Find where the given text appears and provide that cell's center as (X, Y) coordinate. 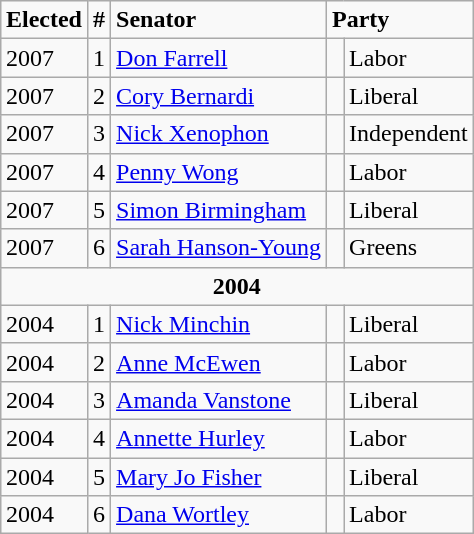
Don Farrell (219, 58)
Nick Xenophon (219, 134)
Senator (219, 20)
Sarah Hanson-Young (219, 248)
Simon Birmingham (219, 210)
Greens (409, 248)
Annette Hurley (219, 438)
Penny Wong (219, 172)
Party (400, 20)
Amanda Vanstone (219, 400)
Elected (44, 20)
Independent (409, 134)
Cory Bernardi (219, 96)
# (98, 20)
Mary Jo Fisher (219, 477)
Dana Wortley (219, 515)
Anne McEwen (219, 362)
Nick Minchin (219, 324)
